Locate the cell with the specified text and output its (X, Y) center coordinate. 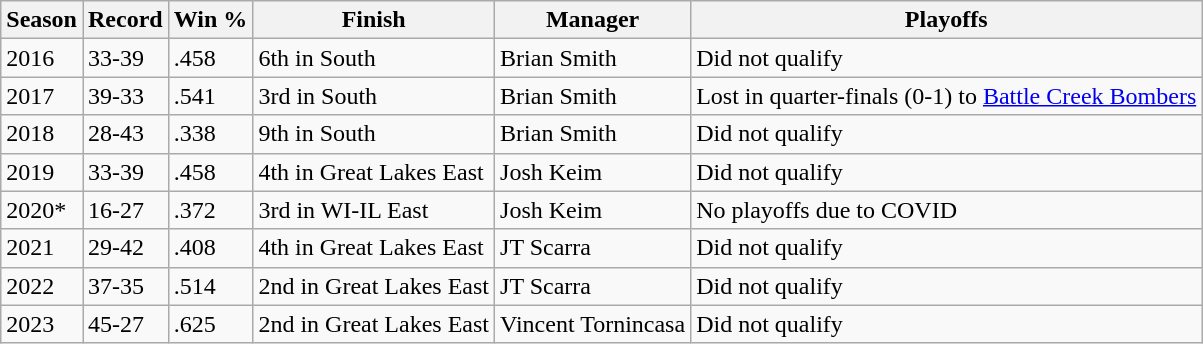
.408 (210, 248)
2022 (42, 286)
.541 (210, 96)
2020* (42, 210)
No playoffs due to COVID (946, 210)
3rd in WI-IL East (374, 210)
2021 (42, 248)
.625 (210, 324)
28-43 (125, 134)
39-33 (125, 96)
2023 (42, 324)
Win % (210, 20)
Vincent Tornincasa (593, 324)
9th in South (374, 134)
2016 (42, 58)
6th in South (374, 58)
Season (42, 20)
.338 (210, 134)
Finish (374, 20)
Playoffs (946, 20)
45-27 (125, 324)
Lost in quarter-finals (0-1) to Battle Creek Bombers (946, 96)
Record (125, 20)
29-42 (125, 248)
Manager (593, 20)
2017 (42, 96)
2018 (42, 134)
.514 (210, 286)
3rd in South (374, 96)
37-35 (125, 286)
16-27 (125, 210)
.372 (210, 210)
2019 (42, 172)
